Extract the (x, y) coordinate from the center of the cell holding the provided text.  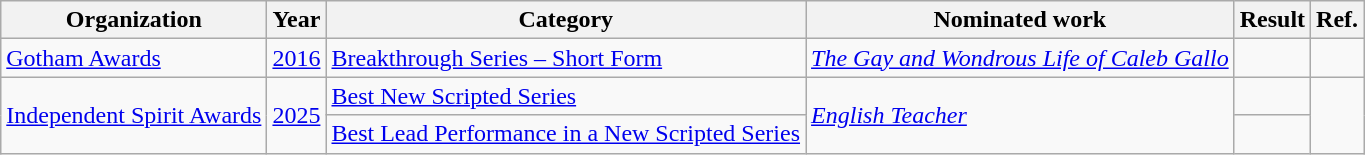
The Gay and Wondrous Life of Caleb Gallo (1020, 58)
Nominated work (1020, 20)
2025 (296, 115)
Best Lead Performance in a New Scripted Series (566, 134)
Ref. (1338, 20)
Gotham Awards (134, 58)
Year (296, 20)
2016 (296, 58)
Result (1272, 20)
Best New Scripted Series (566, 96)
Organization (134, 20)
English Teacher (1020, 115)
Breakthrough Series – Short Form (566, 58)
Category (566, 20)
Independent Spirit Awards (134, 115)
